Capture the cell that displays the provided text and extract its (x, y) central coordinate. 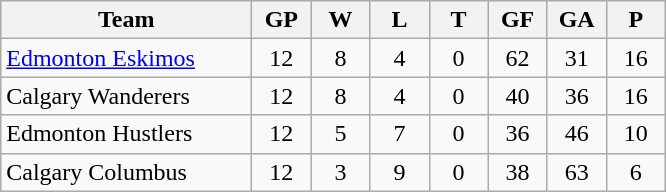
31 (576, 58)
6 (636, 172)
38 (518, 172)
3 (340, 172)
T (458, 20)
9 (400, 172)
40 (518, 96)
7 (400, 134)
GP (282, 20)
62 (518, 58)
10 (636, 134)
W (340, 20)
Calgary Columbus (126, 172)
63 (576, 172)
L (400, 20)
Calgary Wanderers (126, 96)
P (636, 20)
Edmonton Eskimos (126, 58)
GA (576, 20)
Edmonton Hustlers (126, 134)
46 (576, 134)
GF (518, 20)
5 (340, 134)
Team (126, 20)
